Search for the cell housing the specified text and yield its (x, y) center coordinate. 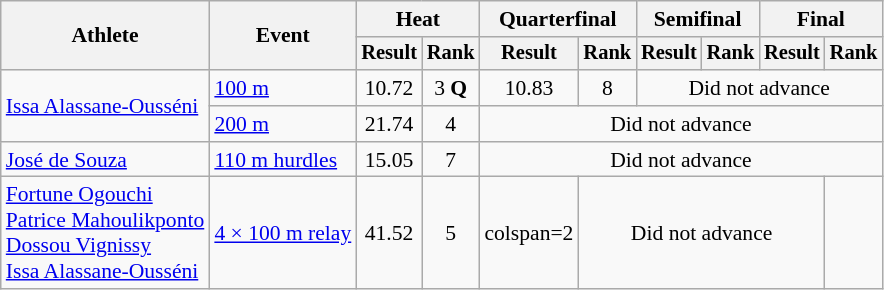
4 × 100 m relay (282, 233)
110 m hurdles (282, 160)
Final (820, 19)
200 m (282, 124)
Fortune OgouchiPatrice MahoulikpontoDossou VignissyIssa Alassane-Ousséni (106, 233)
15.05 (389, 160)
3 Q (451, 88)
41.52 (389, 233)
8 (607, 88)
Semifinal (698, 19)
colspan=2 (528, 233)
7 (451, 160)
Heat (418, 19)
5 (451, 233)
10.72 (389, 88)
Athlete (106, 36)
Issa Alassane-Ousséni (106, 106)
10.83 (528, 88)
José de Souza (106, 160)
21.74 (389, 124)
Event (282, 36)
4 (451, 124)
100 m (282, 88)
Quarterfinal (558, 19)
